Capture the cell that displays the provided text and extract its (x, y) central coordinate. 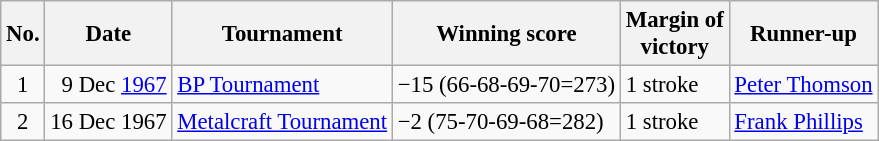
Peter Thomson (804, 85)
Runner-up (804, 34)
−15 (66-68-69-70=273) (506, 85)
Metalcraft Tournament (282, 122)
Tournament (282, 34)
2 (23, 122)
Date (108, 34)
1 (23, 85)
9 Dec 1967 (108, 85)
−2 (75-70-69-68=282) (506, 122)
BP Tournament (282, 85)
Margin ofvictory (674, 34)
16 Dec 1967 (108, 122)
Winning score (506, 34)
Frank Phillips (804, 122)
No. (23, 34)
